For the text-containing cell, return its midpoint in [x, y] coordinate format. 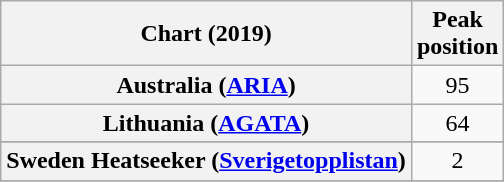
2 [457, 161]
64 [457, 123]
Lithuania (AGATA) [206, 123]
Peakposition [457, 34]
95 [457, 85]
Australia (ARIA) [206, 85]
Sweden Heatseeker (Sverigetopplistan) [206, 161]
Chart (2019) [206, 34]
